Output the [X, Y] coordinate of the center of the cell containing the given text.  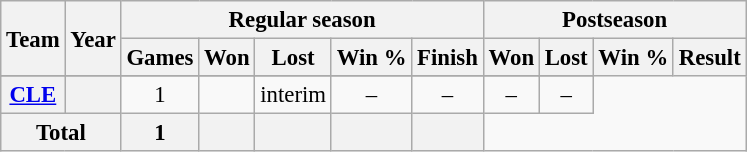
Result [710, 58]
Finish [448, 58]
Postseason [614, 20]
Regular season [302, 20]
Games [160, 58]
Year [93, 38]
interim [293, 95]
Team [33, 38]
CLE [33, 95]
Total [61, 133]
